Detect which cell encompasses the target text, then output its [x, y] center coordinate. 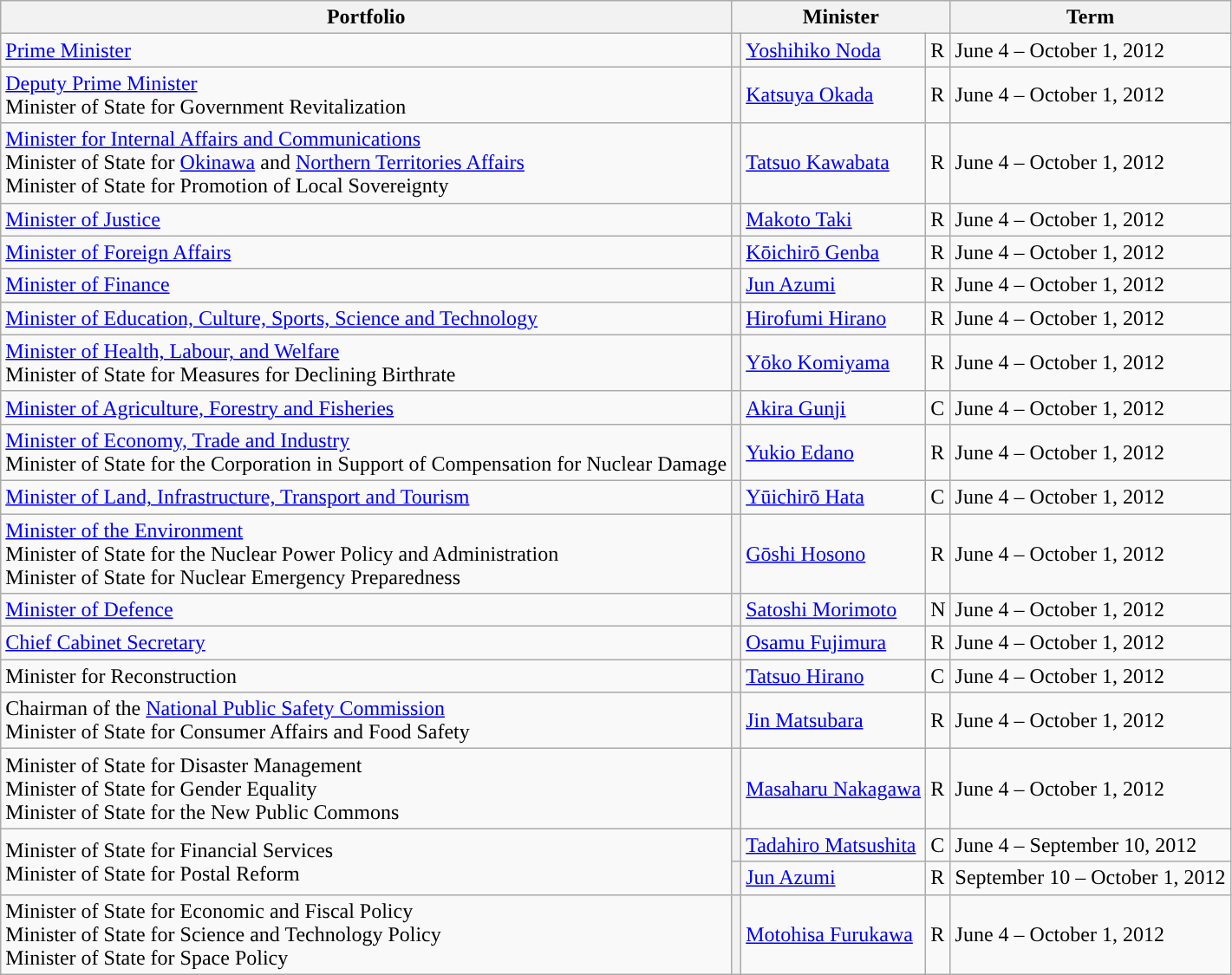
Minister of State for Financial Services Minister of State for Postal Reform [366, 861]
Minister of Finance [366, 285]
Jin Matsubara [834, 721]
Minister of State for Disaster Management Minister of State for Gender Equality Minister of State for the New Public Commons [366, 789]
Prime Minister [366, 50]
Term [1091, 17]
Minister of Agriculture, Forestry and Fisheries [366, 407]
Katsuya Okada [834, 95]
Minister of Foreign Affairs [366, 252]
Minister of Economy, Trade and Industry Minister of State for the Corporation in Support of Compensation for Nuclear Damage [366, 452]
Yoshihiko Noda [834, 50]
September 10 – October 1, 2012 [1091, 878]
Minister of the Environment Minister of State for the Nuclear Power Policy and Administration Minister of State for Nuclear Emergency Preparedness [366, 553]
Yūichirō Hata [834, 497]
Minister of Health, Labour, and Welfare Minister of State for Measures for Declining Birthrate [366, 362]
Minister of Land, Infrastructure, Transport and Tourism [366, 497]
Osamu Fujimura [834, 643]
Makoto Taki [834, 219]
Hirofumi Hirano [834, 318]
Minister of State for Economic and Fiscal Policy Minister of State for Science and Technology Policy Minister of State for Space Policy [366, 934]
Chairman of the National Public Safety Commission Minister of State for Consumer Affairs and Food Safety [366, 721]
Satoshi Morimoto [834, 610]
Minister [841, 17]
Minister of Defence [366, 610]
Kōichirō Genba [834, 252]
Akira Gunji [834, 407]
Yōko Komiyama [834, 362]
Yukio Edano [834, 452]
Motohisa Furukawa [834, 934]
N [938, 610]
Masaharu Nakagawa [834, 789]
Gōshi Hosono [834, 553]
Tatsuo Kawabata [834, 163]
Tadahiro Matsushita [834, 845]
Portfolio [366, 17]
Minister of Justice [366, 219]
June 4 – September 10, 2012 [1091, 845]
Minister for Reconstruction [366, 676]
Chief Cabinet Secretary [366, 643]
Minister of Education, Culture, Sports, Science and Technology [366, 318]
Deputy Prime Minister Minister of State for Government Revitalization [366, 95]
Tatsuo Hirano [834, 676]
